For the text-containing cell, return its midpoint in [X, Y] coordinate format. 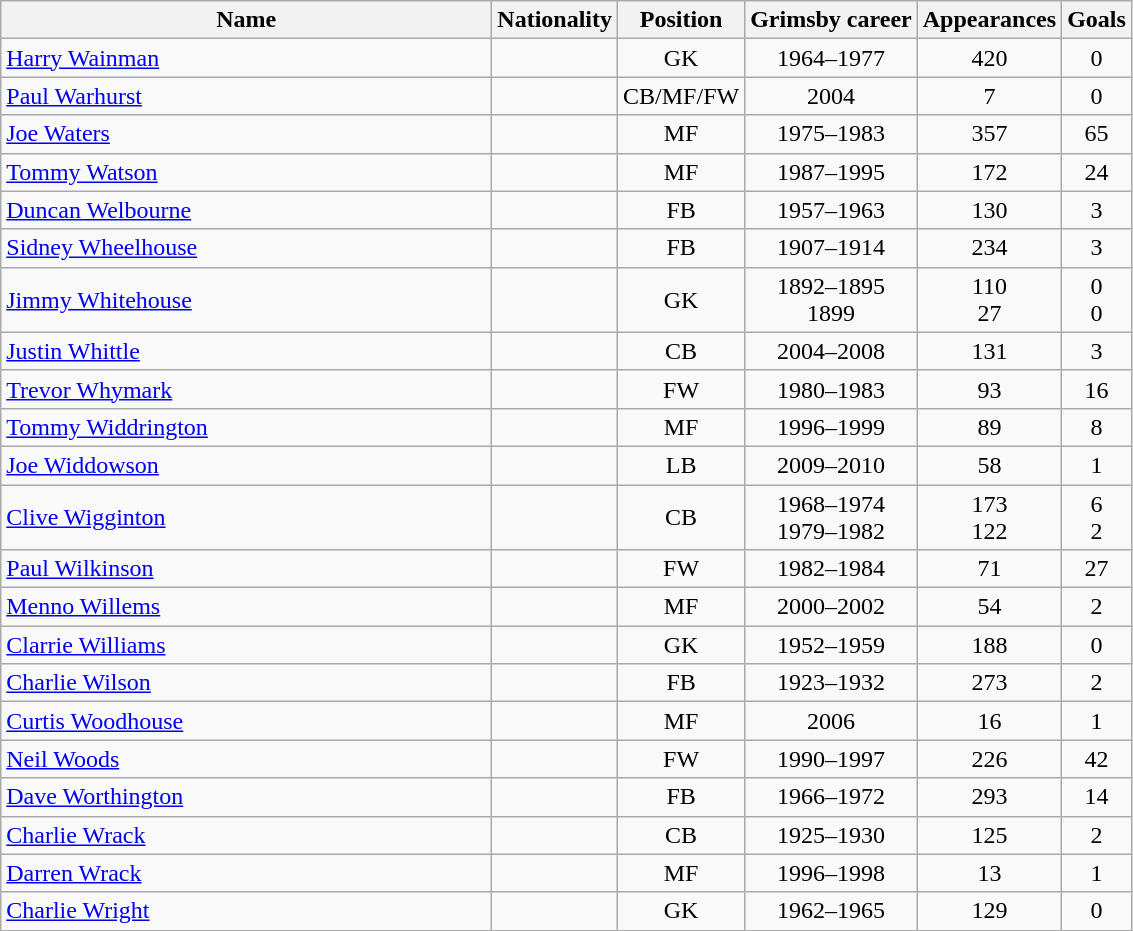
71 [989, 569]
234 [989, 248]
Nationality [555, 20]
420 [989, 58]
Justin Whittle [246, 351]
173122 [989, 516]
Tommy Watson [246, 172]
130 [989, 210]
Joe Waters [246, 134]
2006 [832, 721]
65 [1097, 134]
1996–1999 [832, 427]
Charlie Wrack [246, 835]
188 [989, 645]
1907–1914 [832, 248]
1923–1932 [832, 683]
1966–1972 [832, 797]
Charlie Wright [246, 911]
1925–1930 [832, 835]
1996–1998 [832, 873]
2009–2010 [832, 465]
2000–2002 [832, 607]
Trevor Whymark [246, 389]
1962–1965 [832, 911]
58 [989, 465]
1952–1959 [832, 645]
11027 [989, 300]
357 [989, 134]
1892–18951899 [832, 300]
1964–1977 [832, 58]
Tommy Widdrington [246, 427]
1957–1963 [832, 210]
Paul Wilkinson [246, 569]
Goals [1097, 20]
Grimsby career [832, 20]
131 [989, 351]
Jimmy Whitehouse [246, 300]
1968–19741979–1982 [832, 516]
Sidney Wheelhouse [246, 248]
62 [1097, 516]
Joe Widdowson [246, 465]
Duncan Welbourne [246, 210]
7 [989, 96]
2004 [832, 96]
Clarrie Williams [246, 645]
293 [989, 797]
129 [989, 911]
125 [989, 835]
42 [1097, 759]
1982–1984 [832, 569]
1987–1995 [832, 172]
1980–1983 [832, 389]
172 [989, 172]
2004–2008 [832, 351]
27 [1097, 569]
Menno Willems [246, 607]
Appearances [989, 20]
Charlie Wilson [246, 683]
89 [989, 427]
LB [682, 465]
273 [989, 683]
1975–1983 [832, 134]
Harry Wainman [246, 58]
CB/MF/FW [682, 96]
226 [989, 759]
1990–1997 [832, 759]
Neil Woods [246, 759]
13 [989, 873]
00 [1097, 300]
8 [1097, 427]
Position [682, 20]
Dave Worthington [246, 797]
Paul Warhurst [246, 96]
Clive Wigginton [246, 516]
Darren Wrack [246, 873]
54 [989, 607]
24 [1097, 172]
Curtis Woodhouse [246, 721]
Name [246, 20]
93 [989, 389]
14 [1097, 797]
